Find where the given text appears and provide that cell's center as [X, Y] coordinate. 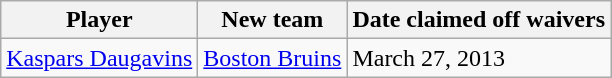
March 27, 2013 [479, 58]
Boston Bruins [272, 58]
New team [272, 20]
Kaspars Daugavins [100, 58]
Date claimed off waivers [479, 20]
Player [100, 20]
